Return the [x, y] coordinate for the center point of the cell that contains the specified text.  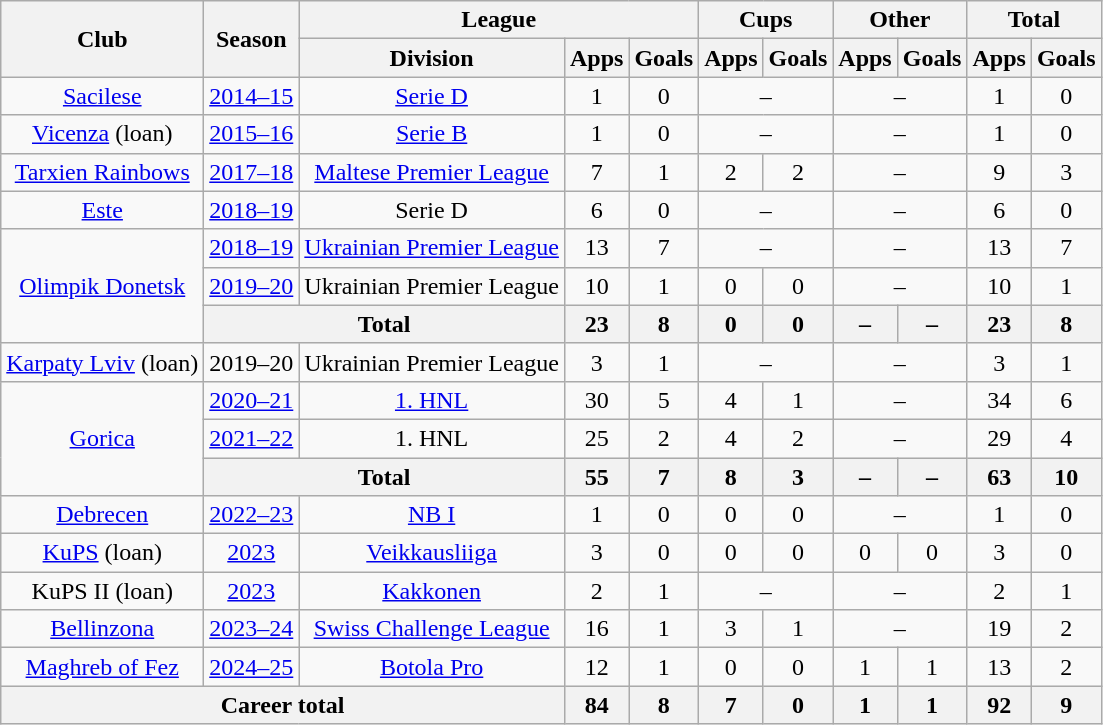
55 [596, 477]
NB I [432, 515]
Gorica [102, 438]
Vicenza (loan) [102, 134]
Este [102, 210]
63 [999, 477]
Club [102, 39]
2021–22 [252, 438]
Career total [283, 705]
5 [664, 400]
34 [999, 400]
29 [999, 438]
2020–21 [252, 400]
Bellinzona [102, 629]
2024–25 [252, 667]
Botola Pro [432, 667]
Maghreb of Fez [102, 667]
Season [252, 39]
Veikkausliiga [432, 553]
2022–23 [252, 515]
25 [596, 438]
Debrecen [102, 515]
Karpaty Lviv (loan) [102, 362]
Tarxien Rainbows [102, 172]
Olimpik Donetsk [102, 286]
2014–15 [252, 96]
84 [596, 705]
Division [432, 58]
Maltese Premier League [432, 172]
KuPS II (loan) [102, 591]
Other [900, 20]
KuPS (loan) [102, 553]
Kakkonen [432, 591]
Sacilese [102, 96]
19 [999, 629]
92 [999, 705]
Cups [766, 20]
12 [596, 667]
2015–16 [252, 134]
Swiss Challenge League [432, 629]
2017–18 [252, 172]
Serie B [432, 134]
2023–24 [252, 629]
30 [596, 400]
League [499, 20]
16 [596, 629]
